Locate the cell with the specified text and output its [x, y] center coordinate. 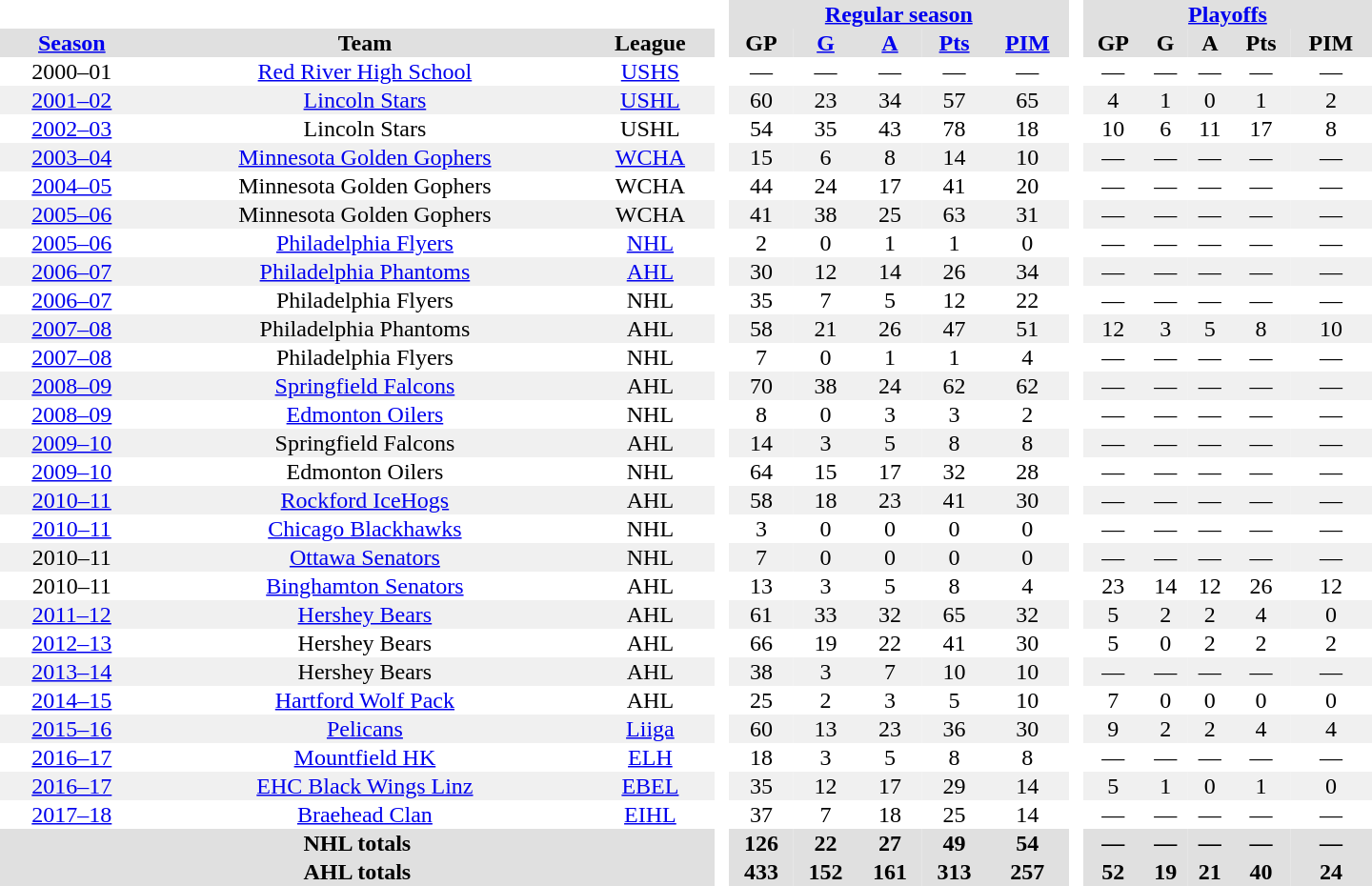
313 [955, 872]
9 [1113, 729]
27 [890, 843]
2004–05 [72, 186]
57 [955, 100]
44 [761, 186]
33 [826, 614]
2003–04 [72, 157]
2001–02 [72, 100]
Season [72, 43]
Chicago Blackhawks [366, 529]
152 [826, 872]
Hartford Wolf Pack [366, 700]
47 [955, 329]
2002–03 [72, 129]
61 [761, 614]
2011–12 [72, 614]
Playoffs [1227, 14]
ELH [650, 757]
Rockford IceHogs [366, 500]
2015–16 [72, 729]
31 [1027, 214]
EIHL [650, 815]
EHC Black Wings Linz [366, 786]
257 [1027, 872]
43 [890, 129]
433 [761, 872]
126 [761, 843]
AHL totals [357, 872]
63 [955, 214]
37 [761, 815]
11 [1210, 129]
2013–14 [72, 672]
Team [366, 43]
2017–18 [72, 815]
USHS [650, 71]
29 [955, 786]
Liiga [650, 729]
64 [761, 472]
52 [1113, 872]
40 [1261, 872]
51 [1027, 329]
Mountfield HK [366, 757]
Braehead Clan [366, 815]
20 [1027, 186]
League [650, 43]
Regular season [898, 14]
Pelicans [366, 729]
49 [955, 843]
2000–01 [72, 71]
70 [761, 386]
28 [1027, 472]
Red River High School [366, 71]
161 [890, 872]
66 [761, 643]
2012–13 [72, 643]
78 [955, 129]
Ottawa Senators [366, 557]
Binghamton Senators [366, 586]
36 [955, 729]
2014–15 [72, 700]
EBEL [650, 786]
NHL totals [357, 843]
